Provide the (X, Y) coordinate of the cell's center where the given text is located.  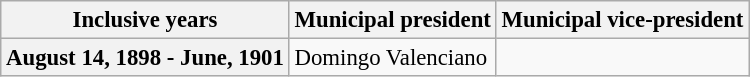
Domingo Valenciano (392, 58)
August 14, 1898 - June, 1901 (145, 58)
Inclusive years (145, 20)
Municipal vice-president (622, 20)
Municipal president (392, 20)
